Scan for the cell matching the given text and deliver its (X, Y) coordinate at center. 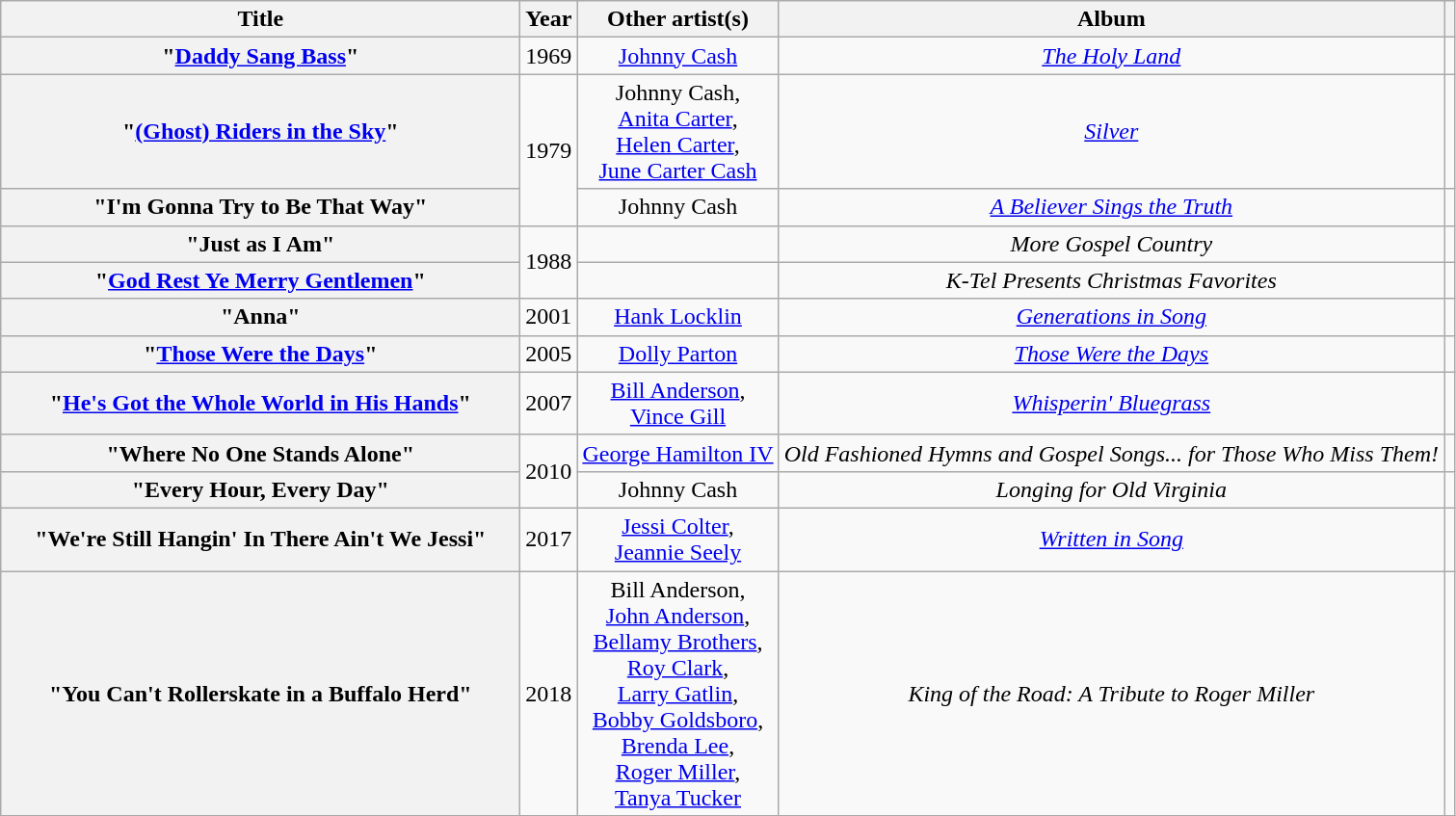
"You Can't Rollerskate in a Buffalo Herd" (260, 693)
2010 (549, 471)
Dolly Parton (678, 354)
"Daddy Sang Bass" (260, 56)
"(Ghost) Riders in the Sky" (260, 131)
2001 (549, 317)
Title (260, 19)
Hank Locklin (678, 317)
"Anna" (260, 317)
Silver (1111, 131)
Jessi Colter,Jeannie Seely (678, 540)
King of the Road: A Tribute to Roger Miller (1111, 693)
"I'm Gonna Try to Be That Way" (260, 207)
Old Fashioned Hymns and Gospel Songs... for Those Who Miss Them! (1111, 453)
"Where No One Stands Alone" (260, 453)
"God Rest Ye Merry Gentlemen" (260, 280)
Bill Anderson,John Anderson,Bellamy Brothers,Roy Clark,Larry Gatlin,Bobby Goldsboro,Brenda Lee,Roger Miller,Tanya Tucker (678, 693)
George Hamilton IV (678, 453)
Longing for Old Virginia (1111, 489)
"Every Hour, Every Day" (260, 489)
2017 (549, 540)
1969 (549, 56)
"He's Got the Whole World in His Hands" (260, 403)
The Holy Land (1111, 56)
Other artist(s) (678, 19)
2018 (549, 693)
A Believer Sings the Truth (1111, 207)
Whisperin' Bluegrass (1111, 403)
More Gospel Country (1111, 244)
2007 (549, 403)
Bill Anderson,Vince Gill (678, 403)
Generations in Song (1111, 317)
"Just as I Am" (260, 244)
Album (1111, 19)
1988 (549, 262)
2005 (549, 354)
K-Tel Presents Christmas Favorites (1111, 280)
1979 (549, 150)
"We're Still Hangin' In There Ain't We Jessi" (260, 540)
"Those Were the Days" (260, 354)
Written in Song (1111, 540)
Those Were the Days (1111, 354)
Johnny Cash,Anita Carter,Helen Carter,June Carter Cash (678, 131)
Year (549, 19)
